Determine the [X, Y] coordinate at the center of the cell enclosing the given text.  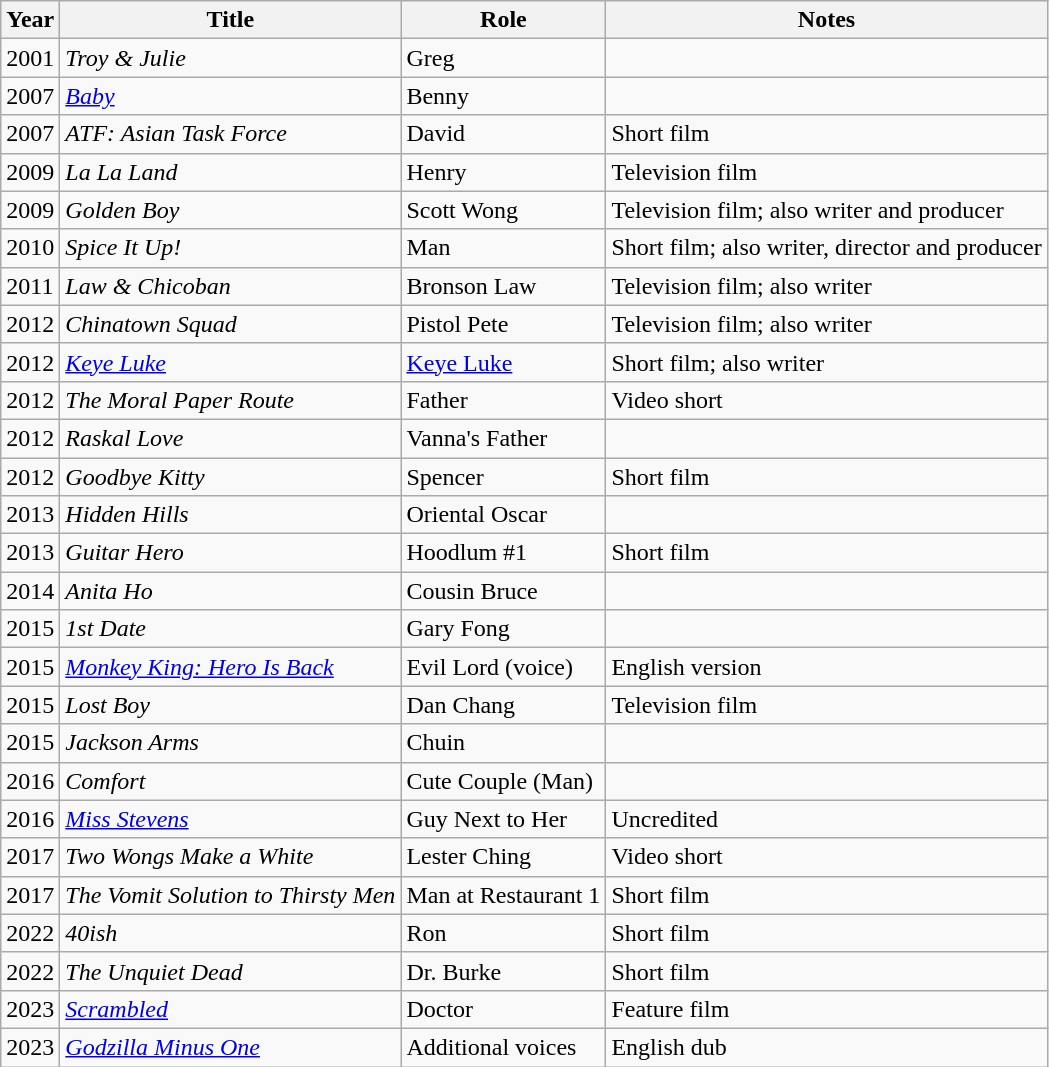
Hoodlum #1 [504, 553]
Spice It Up! [230, 248]
The Vomit Solution to Thirsty Men [230, 895]
Feature film [826, 1009]
Golden Boy [230, 210]
Vanna's Father [504, 438]
Raskal Love [230, 438]
2010 [30, 248]
Chuin [504, 743]
Chinatown Squad [230, 324]
Oriental Oscar [504, 515]
La La Land [230, 172]
Scrambled [230, 1009]
Notes [826, 20]
Troy & Julie [230, 58]
Hidden Hills [230, 515]
Miss Stevens [230, 819]
Ron [504, 933]
Lost Boy [230, 705]
Short film; also writer, director and producer [826, 248]
Year [30, 20]
Baby [230, 96]
Goodbye Kitty [230, 477]
Television film; also writer and producer [826, 210]
Dr. Burke [504, 971]
Benny [504, 96]
David [504, 134]
English dub [826, 1047]
Monkey King: Hero Is Back [230, 667]
The Moral Paper Route [230, 400]
ATF: Asian Task Force [230, 134]
Pistol Pete [504, 324]
40ish [230, 933]
English version [826, 667]
Cute Couple (Man) [504, 781]
Cousin Bruce [504, 591]
Short film; also writer [826, 362]
Man [504, 248]
Gary Fong [504, 629]
Greg [504, 58]
Henry [504, 172]
Evil Lord (voice) [504, 667]
Bronson Law [504, 286]
Dan Chang [504, 705]
Law & Chicoban [230, 286]
The Unquiet Dead [230, 971]
Two Wongs Make a White [230, 857]
Scott Wong [504, 210]
Uncredited [826, 819]
2014 [30, 591]
Guitar Hero [230, 553]
2001 [30, 58]
Godzilla Minus One [230, 1047]
Lester Ching [504, 857]
Father [504, 400]
Title [230, 20]
Additional voices [504, 1047]
Doctor [504, 1009]
Spencer [504, 477]
Comfort [230, 781]
Guy Next to Her [504, 819]
2011 [30, 286]
Role [504, 20]
1st Date [230, 629]
Man at Restaurant 1 [504, 895]
Jackson Arms [230, 743]
Anita Ho [230, 591]
